Find where the given text appears and provide that cell's center as [x, y] coordinate. 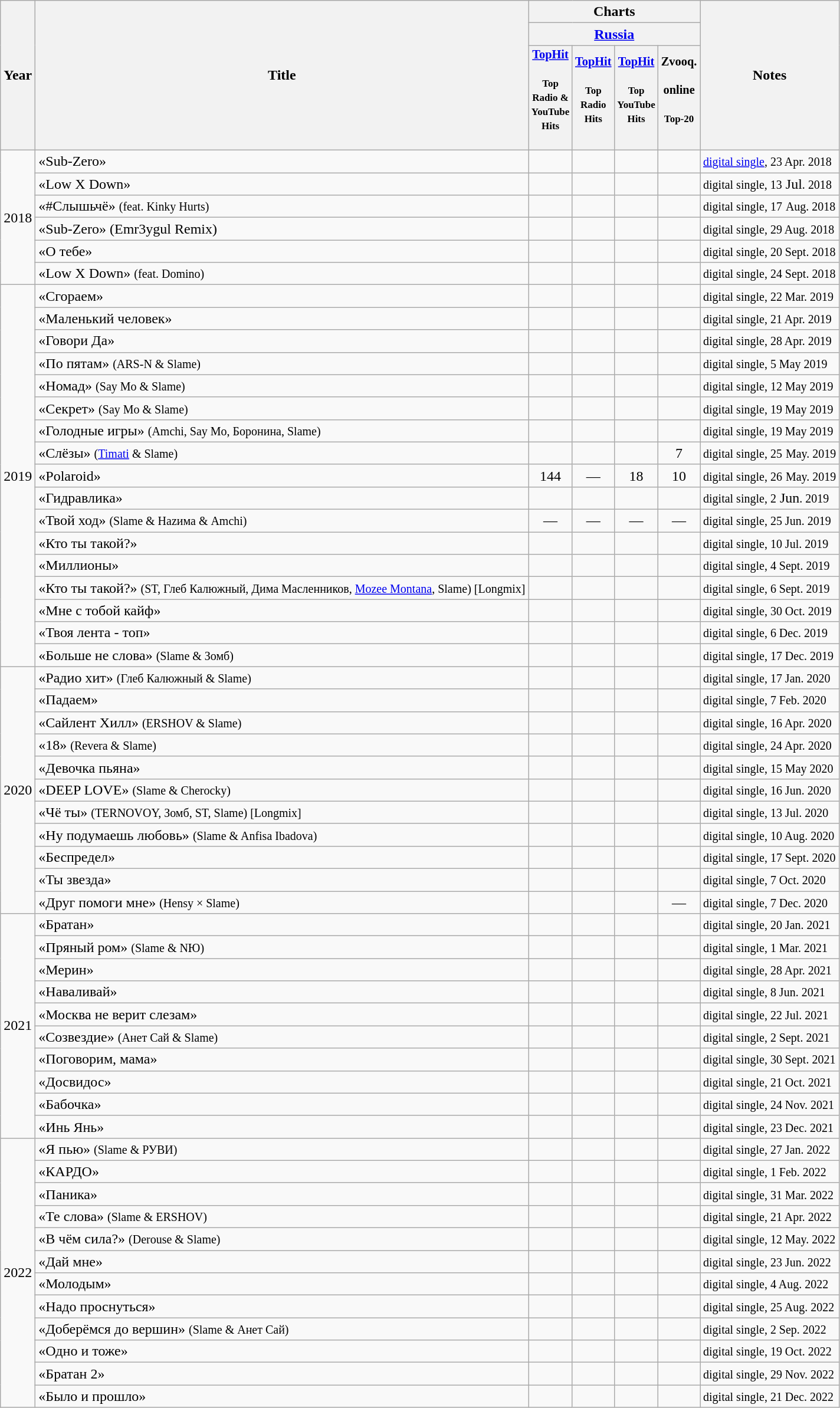
digital single, 4 Sept. 2019 [769, 566]
digital single, 23 Jun. 2022 [769, 1262]
10 [680, 475]
digital single, 12 May. 2022 [769, 1239]
«Наваливай» [282, 992]
digital single, 29 Nov. 2022 [769, 1374]
digital single, 31 Mar. 2022 [769, 1194]
«Беспредел» [282, 857]
«Братан 2» [282, 1374]
«Sub-Zero» (Emr3ygul Remix) [282, 229]
digital single, 23 Dec. 2021 [769, 1127]
«Поговорим, мама» [282, 1059]
digital single, 10 Aug. 2020 [769, 835]
2019 [18, 475]
144 [550, 475]
digital single, 12 May 2019 [769, 386]
«Маленький человек» [282, 319]
«Одно и тоже» [282, 1351]
digital single, 17 Sept. 2020 [769, 857]
digital single, 1 Mar. 2021 [769, 947]
digital single, 22 Jul. 2021 [769, 1015]
7 [680, 453]
digital single, 7 Feb. 2020 [769, 700]
digital single, 20 Jan. 2021 [769, 925]
«Дай мне» [282, 1262]
«Москва не верит слезам» [282, 1015]
«Надо проснуться» [282, 1307]
digital single, 8 Jun. 2021 [769, 992]
digital single, 19 Oct. 2022 [769, 1351]
2021 [18, 1026]
digital single, 20 Sept. 2018 [769, 251]
digital single, 24 Apr. 2020 [769, 745]
«Девочка пьяна» [282, 767]
digital single, 4 Aug. 2022 [769, 1284]
«КАРДО» [282, 1171]
TopHitTop Radio & YouTube Hits [550, 98]
«Чё ты» (TERNOVOY, Зомб, ST, Slame) [Longmix] [282, 812]
digital single, 16 Jun. 2020 [769, 790]
digital single, 29 Aug. 2018 [769, 229]
«18» (Revera & Slame) [282, 745]
digital single, 30 Oct. 2019 [769, 611]
digital single, 17 Aug. 2018 [769, 206]
«Доберёмся до вершин» (Slame & Анет Сай) [282, 1329]
«Polaroid» [282, 475]
«Ну подумаешь любовь» (Slame & Anfisa Ibadova) [282, 835]
«Радио хит» (Глеб Калюжный & Slame) [282, 678]
«Братан» [282, 925]
«Гидравлика» [282, 498]
Title [282, 76]
digital single, 25 Jun. 2019 [769, 521]
«По пятам» (ARS-N & Slame) [282, 363]
«Бабочка» [282, 1104]
«‎Друг помоги мне» (Hensy × Slame) [282, 902]
«#Слышьчё» (feat. Kinky Hurts) [282, 206]
digital single, 21 Oct. 2021 [769, 1082]
digital single, 28 Apr. 2019 [769, 341]
digital single, 1 Feb. 2022 [769, 1171]
digital single, 27 Jan. 2022 [769, 1149]
digital single, 2 Sept. 2021 [769, 1037]
«В чём сила?» (Derouse & Slame) [282, 1239]
digital single, 21 Dec. 2022 [769, 1396]
«Пряный ром» (Slame & NЮ) [282, 947]
digital single, 24 Sept. 2018 [769, 274]
«Ты звезда» [282, 880]
«Слёзы» (Timati & Slame) [282, 453]
«Мне с тобой кайф» [282, 611]
«Говори Да» [282, 341]
«Sub-Zero» [282, 162]
«Low X Down» (feat. Domino) [282, 274]
digital single, 26 May. 2019 [769, 475]
«Твой ход» (Slame & Нazима & Amchi) [282, 521]
«Больше не слова» (Slame & Зомб) [282, 655]
digital single, 24 Nov. 2021 [769, 1104]
digital single, 7 Dec. 2020 [769, 902]
digital single, 13 Jul. 2020 [769, 812]
digital single, 15 May 2020 [769, 767]
2018 [18, 218]
Charts [615, 12]
TopHitTop Radio Hits [593, 98]
«Падаем» [282, 700]
«DEEP LOVE» (Slame & Cherocky) [282, 790]
«Твоя лента - топ» [282, 633]
Year [18, 76]
digital single, 13 Jul. 2018 [769, 184]
digital single, 6 Dec. 2019 [769, 633]
«Сайлент Хилл» (ERSHOV & Slame) [282, 723]
digital single, 21 Apr. 2022 [769, 1216]
2022 [18, 1273]
digital single, 30 Sept. 2021 [769, 1059]
digital single, 17 Dec. 2019 [769, 655]
«Сгораем» [282, 296]
«Я пью» (Slame & РУВИ) [282, 1149]
digital single, 22 Mar. 2019 [769, 296]
«Инь Янь» [282, 1127]
digital single, 10 Jul. 2019 [769, 543]
digital single, 25 May. 2019 [769, 453]
TopHitTop YouTube Hits [636, 98]
«Кто ты такой?» [282, 543]
digital single, 21 Apr. 2019 [769, 319]
«Голодные игры» (Amchi, Say Mo, Боронина, Slame) [282, 431]
digital single, 5 May 2019 [769, 363]
2020 [18, 790]
«Номад» (Say Mo & Slame) [282, 386]
«Молодым» [282, 1284]
Russia [615, 34]
«Секрет» (Say Mo & Slame) [282, 408]
digital single, 6 Sept. 2019 [769, 588]
digital single, 2 Sep. 2022 [769, 1329]
«Мерин» [282, 970]
«Досвидос» [282, 1082]
«О тебе» [282, 251]
digital single, 16 Apr. 2020 [769, 723]
«Кто ты такой?» (ST, Глеб Калюжный, Дима Масленников, Mozee Montana, Slame) [Longmix] [282, 588]
digital single, 28 Apr. 2021 [769, 970]
«Миллионы» [282, 566]
«Было и прошло» [282, 1396]
«Созвездие» (Анет Сай & Slame) [282, 1037]
digital single, 17 Jan. 2020 [769, 678]
Notes [769, 76]
18 [636, 475]
digital single, 2 Jun. 2019 [769, 498]
«Те слова» (Slame & ERSHOV) [282, 1216]
«Low X Down» [282, 184]
digital single, 23 Apr. 2018 [769, 162]
Zvooq.onlineTop-20 [680, 98]
«Паника» [282, 1194]
digital single, 25 Aug. 2022 [769, 1307]
digital single, 7 Oct. 2020 [769, 880]
